Return the (X, Y) coordinate for the center point of the cell that contains the specified text.  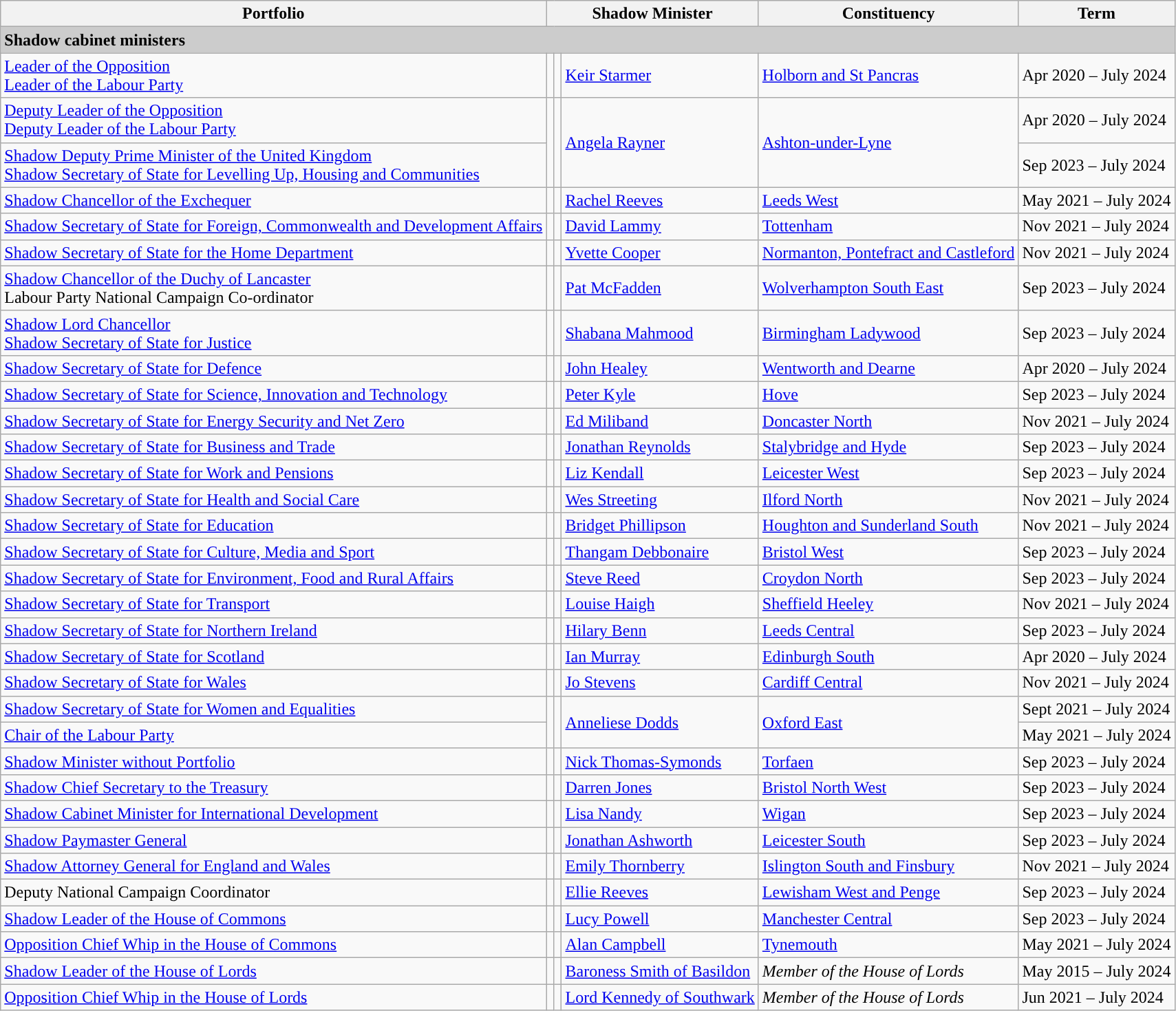
Keir Starmer (660, 76)
Term (1097, 14)
Birmingham Ladywood (888, 333)
Ellie Reeves (660, 893)
Wolverhampton South East (888, 288)
Ian Murray (660, 657)
Sept 2021 – July 2024 (1097, 709)
Shadow Secretary of State for Transport (274, 604)
Sheffield Heeley (888, 604)
Wentworth and Dearne (888, 368)
Ilford North (888, 500)
Shadow Secretary of State for the Home Department (274, 253)
Chair of the Labour Party (274, 735)
Leicester West (888, 473)
Shadow Secretary of State for Science, Innovation and Technology (274, 394)
Bridget Phillipson (660, 526)
Shadow Secretary of State for Environment, Food and Rural Affairs (274, 578)
Lewisham West and Penge (888, 893)
Leader of the OppositionLeader of the Labour Party (274, 76)
Shadow Lord ChancellorShadow Secretary of State for Justice (274, 333)
Lisa Nandy (660, 813)
Opposition Chief Whip in the House of Lords (274, 997)
Shadow Secretary of State for Health and Social Care (274, 500)
Shadow Secretary of State for Work and Pensions (274, 473)
Shadow Minister (652, 14)
Shadow Attorney General for England and Wales (274, 866)
Holborn and St Pancras (888, 76)
Tottenham (888, 226)
Anneliese Dodds (660, 722)
Deputy National Campaign Coordinator (274, 893)
Stalybridge and Hyde (888, 447)
Shadow Secretary of State for Women and Equalities (274, 709)
Angela Rayner (660, 142)
Darren Jones (660, 787)
Steve Reed (660, 578)
Shadow Secretary of State for Foreign, Commonwealth and Development Affairs (274, 226)
Bristol North West (888, 787)
Cardiff Central (888, 683)
David Lammy (660, 226)
Edinburgh South (888, 657)
Jun 2021 – July 2024 (1097, 997)
Doncaster North (888, 421)
Leeds West (888, 200)
Shadow Secretary of State for Scotland (274, 657)
Ashton-under-Lyne (888, 142)
Shadow Secretary of State for Wales (274, 683)
Leeds Central (888, 630)
Shadow Chief Secretary to the Treasury (274, 787)
Louise Haigh (660, 604)
Baroness Smith of Basildon (660, 971)
Hove (888, 394)
Deputy Leader of the OppositionDeputy Leader of the Labour Party (274, 120)
Shadow cabinet ministers (588, 40)
Torfaen (888, 761)
Nick Thomas-Symonds (660, 761)
Shadow Minister without Portfolio (274, 761)
Croydon North (888, 578)
Thangam Debbonaire (660, 552)
Shadow Chancellor of the Exchequer (274, 200)
Alan Campbell (660, 945)
Wigan (888, 813)
Jonathan Ashworth (660, 840)
Shadow Secretary of State for Business and Trade (274, 447)
Shadow Chancellor of the Duchy of LancasterLabour Party National Campaign Co-ordinator (274, 288)
Portfolio (274, 14)
Lucy Powell (660, 919)
Jonathan Reynolds (660, 447)
Shadow Cabinet Minister for International Development (274, 813)
Jo Stevens (660, 683)
Leicester South (888, 840)
Tynemouth (888, 945)
Shadow Secretary of State for Northern Ireland (274, 630)
Shadow Secretary of State for Education (274, 526)
Hilary Benn (660, 630)
Emily Thornberry (660, 866)
Shadow Secretary of State for Culture, Media and Sport (274, 552)
Normanton, Pontefract and Castleford (888, 253)
Liz Kendall (660, 473)
Shadow Secretary of State for Energy Security and Net Zero (274, 421)
Shabana Mahmood (660, 333)
Pat McFadden (660, 288)
John Healey (660, 368)
Opposition Chief Whip in the House of Commons (274, 945)
Oxford East (888, 722)
Shadow Secretary of State for Defence (274, 368)
Rachel Reeves (660, 200)
Manchester Central (888, 919)
Wes Streeting (660, 500)
Constituency (888, 14)
Yvette Cooper (660, 253)
May 2015 – July 2024 (1097, 971)
Lord Kennedy of Southwark (660, 997)
Islington South and Finsbury (888, 866)
Shadow Leader of the House of Commons (274, 919)
Ed Miliband (660, 421)
Shadow Deputy Prime Minister of the United KingdomShadow Secretary of State for Levelling Up, Housing and Communities (274, 165)
Peter Kyle (660, 394)
Shadow Paymaster General (274, 840)
Houghton and Sunderland South (888, 526)
Bristol West (888, 552)
Shadow Leader of the House of Lords (274, 971)
